From the cell containing the given text, extract its center point as [x, y] coordinate. 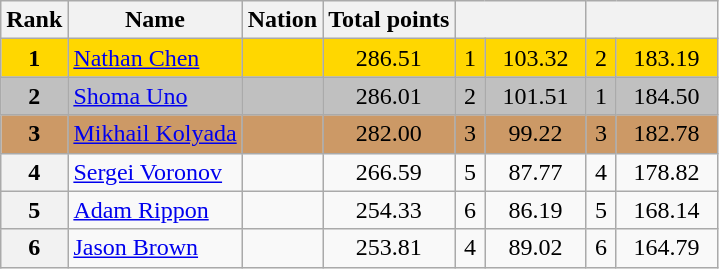
89.02 [536, 248]
182.78 [666, 134]
282.00 [389, 134]
178.82 [666, 172]
266.59 [389, 172]
99.22 [536, 134]
87.77 [536, 172]
Jason Brown [155, 248]
103.32 [536, 58]
183.19 [666, 58]
286.51 [389, 58]
Sergei Voronov [155, 172]
Mikhail Kolyada [155, 134]
253.81 [389, 248]
286.01 [389, 96]
Nation [282, 20]
168.14 [666, 210]
164.79 [666, 248]
86.19 [536, 210]
Rank [34, 20]
Adam Rippon [155, 210]
184.50 [666, 96]
Name [155, 20]
254.33 [389, 210]
Shoma Uno [155, 96]
Nathan Chen [155, 58]
101.51 [536, 96]
Total points [389, 20]
